For the text-containing cell, return its midpoint in [X, Y] coordinate format. 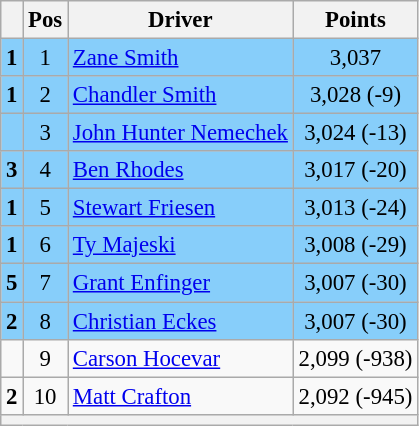
3,024 (-13) [355, 133]
3,037 [355, 58]
10 [46, 396]
7 [46, 283]
Matt Crafton [181, 396]
Stewart Friesen [181, 208]
Grant Enfinger [181, 283]
Pos [46, 20]
2,092 (-945) [355, 396]
Zane Smith [181, 58]
2,099 (-938) [355, 358]
Driver [181, 20]
Christian Eckes [181, 321]
Points [355, 20]
3,028 (-9) [355, 95]
Ben Rhodes [181, 170]
Ty Majeski [181, 245]
3,008 (-29) [355, 245]
3,013 (-24) [355, 208]
4 [46, 170]
9 [46, 358]
Carson Hocevar [181, 358]
6 [46, 245]
John Hunter Nemechek [181, 133]
3,017 (-20) [355, 170]
8 [46, 321]
Chandler Smith [181, 95]
